From the cell containing the given text, extract its center point as (X, Y) coordinate. 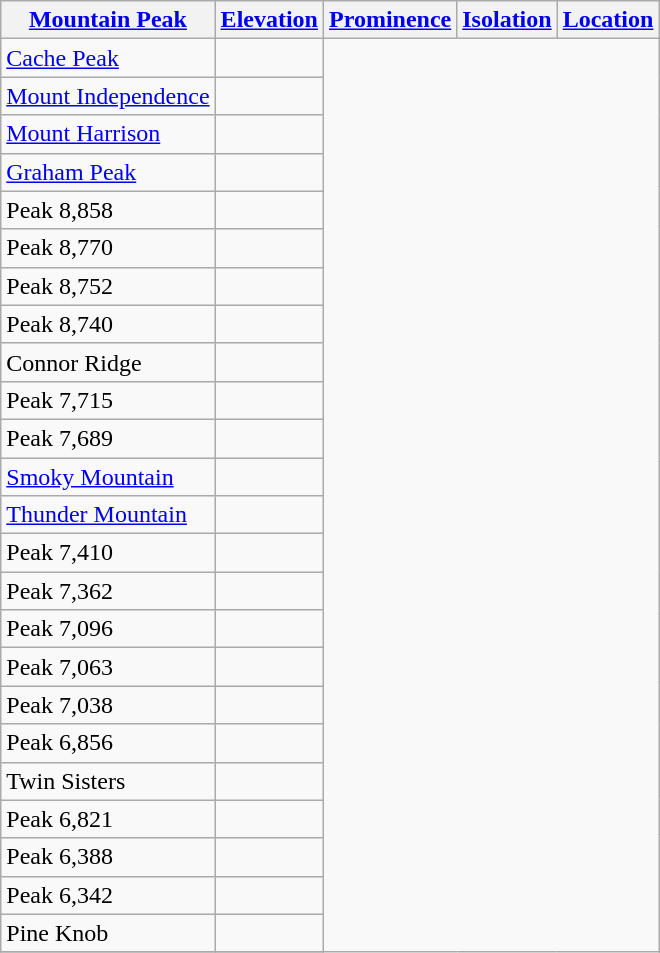
Peak 6,388 (108, 857)
Peak 7,362 (108, 591)
Smoky Mountain (108, 477)
Peak 7,038 (108, 705)
Peak 8,770 (108, 248)
Isolation (507, 20)
Peak 6,821 (108, 819)
Graham Peak (108, 172)
Peak 7,689 (108, 438)
Peak 8,858 (108, 210)
Thunder Mountain (108, 515)
Connor Ridge (108, 362)
Twin Sisters (108, 781)
Peak 6,856 (108, 743)
Peak 7,063 (108, 667)
Peak 7,410 (108, 553)
Prominence (390, 20)
Elevation (269, 20)
Mount Independence (108, 96)
Pine Knob (108, 933)
Peak 7,096 (108, 629)
Cache Peak (108, 58)
Mountain Peak (108, 20)
Location (608, 20)
Peak 7,715 (108, 400)
Peak 6,342 (108, 895)
Peak 8,740 (108, 324)
Mount Harrison (108, 134)
Peak 8,752 (108, 286)
